Search for the cell housing the specified text and yield its [X, Y] center coordinate. 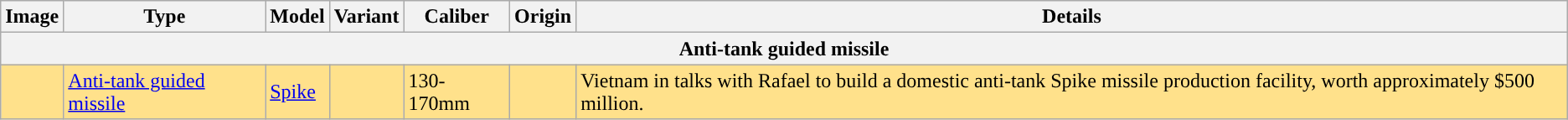
Caliber [457, 17]
Type [164, 17]
Variant [367, 17]
Details [1072, 17]
Image [32, 17]
Vietnam in talks with Rafael to build a domestic anti-tank Spike missile production facility, worth approximately $500 million. [1072, 92]
Origin [543, 17]
130-170mm [457, 92]
Spike [297, 92]
Model [297, 17]
